Extract the [X, Y] coordinate from the center of the cell holding the provided text.  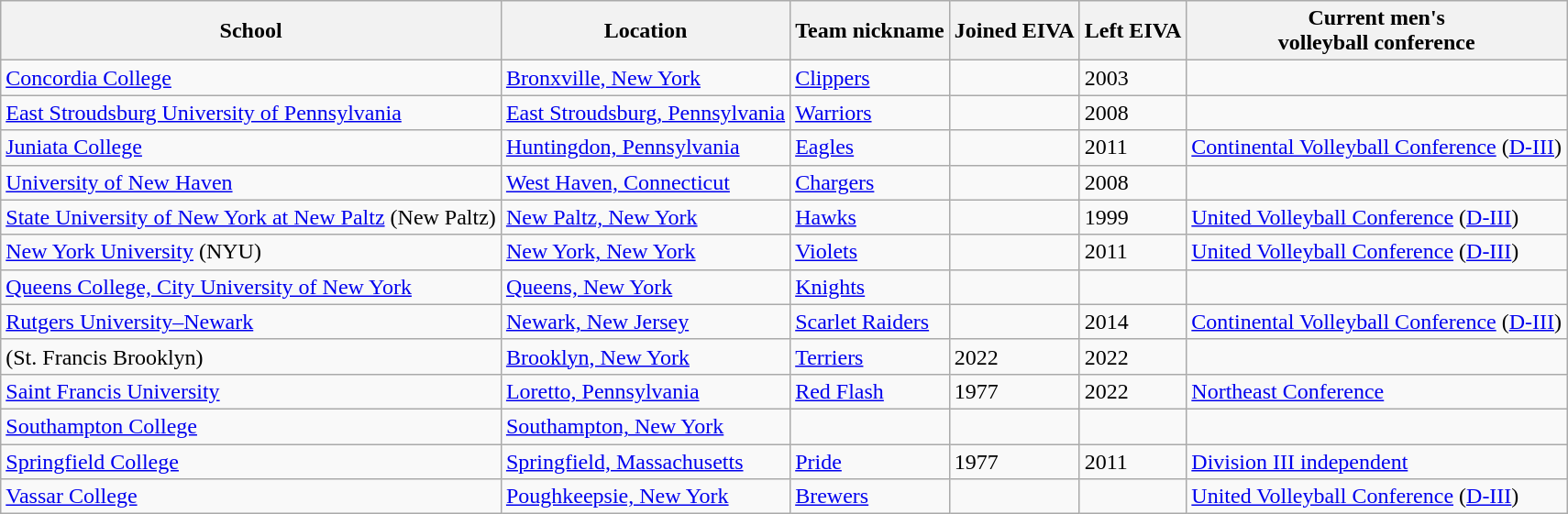
Southampton, New York [646, 426]
Location [646, 31]
Division III independent [1377, 461]
Springfield College [251, 461]
Warriors [870, 113]
Newark, New Jersey [646, 322]
Rutgers University–Newark [251, 322]
Huntingdon, Pennsylvania [646, 148]
Terriers [870, 356]
East Stroudsburg, Pennsylvania [646, 113]
Loretto, Pennsylvania [646, 391]
Pride [870, 461]
University of New Haven [251, 182]
Vassar College [251, 497]
East Stroudsburg University of Pennsylvania [251, 113]
New York, New York [646, 252]
Brewers [870, 497]
Queens College, City University of New York [251, 287]
2014 [1133, 322]
Poughkeepsie, New York [646, 497]
Left EIVA [1133, 31]
School [251, 31]
Eagles [870, 148]
Queens, New York [646, 287]
Knights [870, 287]
Saint Francis University [251, 391]
State University of New York at New Paltz (New Paltz) [251, 217]
Clippers [870, 78]
Bronxville, New York [646, 78]
Northeast Conference [1377, 391]
Southampton College [251, 426]
Team nickname [870, 31]
New York University (NYU) [251, 252]
Brooklyn, New York [646, 356]
Springfield, Massachusetts [646, 461]
Hawks [870, 217]
Joined EIVA [1014, 31]
Violets [870, 252]
(St. Francis Brooklyn) [251, 356]
1999 [1133, 217]
Concordia College [251, 78]
New Paltz, New York [646, 217]
West Haven, Connecticut [646, 182]
Scarlet Raiders [870, 322]
Current men'svolleyball conference [1377, 31]
Red Flash [870, 391]
2003 [1133, 78]
Chargers [870, 182]
Juniata College [251, 148]
